Capture the cell that displays the provided text and extract its (x, y) central coordinate. 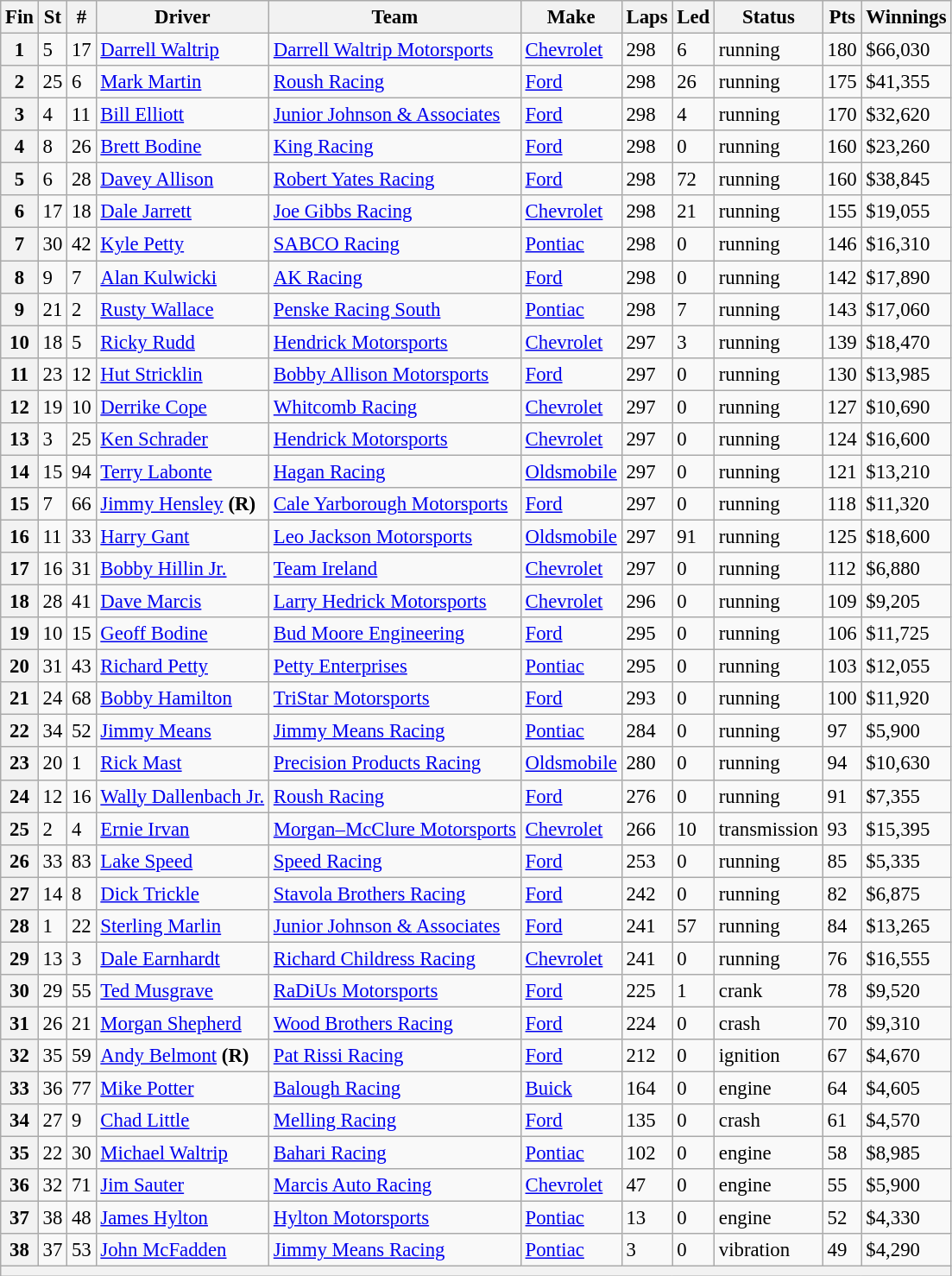
85 (842, 861)
121 (842, 471)
Alan Kulwicki (182, 277)
crank (768, 991)
118 (842, 504)
57 (694, 926)
224 (647, 1023)
102 (647, 1153)
175 (842, 82)
71 (81, 1185)
St (52, 17)
100 (842, 698)
Dale Jarrett (182, 212)
Bill Elliott (182, 115)
$9,205 (906, 602)
266 (647, 829)
Harry Gant (182, 536)
143 (842, 309)
Morgan Shepherd (182, 1023)
$41,355 (906, 82)
$19,055 (906, 212)
106 (842, 634)
Bobby Allison Motorsports (394, 374)
124 (842, 439)
Brett Bodine (182, 147)
139 (842, 342)
Jimmy Means (182, 731)
transmission (768, 829)
$66,030 (906, 50)
70 (842, 1023)
Kyle Petty (182, 244)
130 (842, 374)
Bobby Hillin Jr. (182, 569)
Darrell Waltrip Motorsports (394, 50)
Status (768, 17)
Dick Trickle (182, 894)
Led (694, 17)
# (81, 17)
Jim Sauter (182, 1185)
Geoff Bodine (182, 634)
Ken Schrader (182, 439)
43 (81, 666)
48 (81, 1218)
SABCO Racing (394, 244)
$17,060 (906, 309)
Larry Hedrick Motorsports (394, 602)
Hylton Motorsports (394, 1218)
97 (842, 731)
$6,880 (906, 569)
41 (81, 602)
Ernie Irvan (182, 829)
Andy Belmont (R) (182, 1056)
155 (842, 212)
$16,310 (906, 244)
$38,845 (906, 180)
King Racing (394, 147)
Joe Gibbs Racing (394, 212)
$10,690 (906, 407)
Marcis Auto Racing (394, 1185)
93 (842, 829)
$4,330 (906, 1218)
Dale Earnhardt (182, 958)
78 (842, 991)
125 (842, 536)
Hut Stricklin (182, 374)
170 (842, 115)
Balough Racing (394, 1089)
164 (647, 1089)
$4,290 (906, 1251)
Driver (182, 17)
Pts (842, 17)
$10,630 (906, 764)
67 (842, 1056)
49 (842, 1251)
77 (81, 1089)
Dave Marcis (182, 602)
$4,605 (906, 1089)
Penske Racing South (394, 309)
Mark Martin (182, 82)
RaDiUs Motorsports (394, 991)
276 (647, 796)
Ricky Rudd (182, 342)
$23,260 (906, 147)
83 (81, 861)
$13,985 (906, 374)
$13,210 (906, 471)
42 (81, 244)
$7,355 (906, 796)
$18,600 (906, 536)
253 (647, 861)
142 (842, 277)
Bobby Hamilton (182, 698)
Mike Potter (182, 1089)
242 (647, 894)
Michael Waltrip (182, 1153)
Winnings (906, 17)
$9,310 (906, 1023)
$13,265 (906, 926)
$17,890 (906, 277)
Bud Moore Engineering (394, 634)
Rick Mast (182, 764)
$4,570 (906, 1121)
$16,600 (906, 439)
AK Racing (394, 277)
Precision Products Racing (394, 764)
$8,985 (906, 1153)
vibration (768, 1251)
$12,055 (906, 666)
Wally Dallenbach Jr. (182, 796)
225 (647, 991)
Robert Yates Racing (394, 180)
112 (842, 569)
$32,620 (906, 115)
59 (81, 1056)
Wood Brothers Racing (394, 1023)
$18,470 (906, 342)
Team Ireland (394, 569)
68 (81, 698)
61 (842, 1121)
47 (647, 1185)
Buick (571, 1089)
John McFadden (182, 1251)
Davey Allison (182, 180)
Terry Labonte (182, 471)
66 (81, 504)
Richard Childress Racing (394, 958)
James Hylton (182, 1218)
Melling Racing (394, 1121)
135 (647, 1121)
103 (842, 666)
$4,670 (906, 1056)
Lake Speed (182, 861)
Richard Petty (182, 666)
58 (842, 1153)
Speed Racing (394, 861)
72 (694, 180)
280 (647, 764)
Darrell Waltrip (182, 50)
64 (842, 1089)
82 (842, 894)
Whitcomb Racing (394, 407)
$9,520 (906, 991)
146 (842, 244)
Ted Musgrave (182, 991)
$15,395 (906, 829)
127 (842, 407)
Rusty Wallace (182, 309)
109 (842, 602)
Fin (20, 17)
TriStar Motorsports (394, 698)
212 (647, 1056)
76 (842, 958)
Sterling Marlin (182, 926)
53 (81, 1251)
293 (647, 698)
284 (647, 731)
$16,555 (906, 958)
Bahari Racing (394, 1153)
ignition (768, 1056)
84 (842, 926)
Laps (647, 17)
Cale Yarborough Motorsports (394, 504)
$6,875 (906, 894)
Morgan–McClure Motorsports (394, 829)
$11,725 (906, 634)
Pat Rissi Racing (394, 1056)
Petty Enterprises (394, 666)
296 (647, 602)
$11,920 (906, 698)
Make (571, 17)
Team (394, 17)
Leo Jackson Motorsports (394, 536)
180 (842, 50)
$5,335 (906, 861)
Jimmy Hensley (R) (182, 504)
Chad Little (182, 1121)
$11,320 (906, 504)
Hagan Racing (394, 471)
Derrike Cope (182, 407)
Stavola Brothers Racing (394, 894)
